Search for the cell housing the specified text and yield its [x, y] center coordinate. 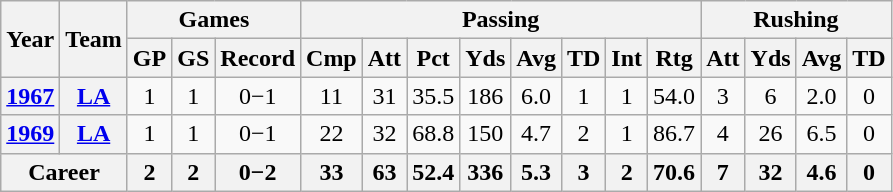
6.5 [822, 134]
54.0 [674, 96]
6 [770, 96]
Passing [501, 20]
336 [486, 172]
Rushing [796, 20]
Games [214, 20]
Record [258, 58]
150 [486, 134]
31 [384, 96]
70.6 [674, 172]
68.8 [434, 134]
GS [194, 58]
4 [723, 134]
Year [30, 39]
86.7 [674, 134]
Team [94, 39]
Pct [434, 58]
11 [332, 96]
22 [332, 134]
7 [723, 172]
4.6 [822, 172]
35.5 [434, 96]
Rtg [674, 58]
1967 [30, 96]
186 [486, 96]
33 [332, 172]
63 [384, 172]
1969 [30, 134]
Cmp [332, 58]
6.0 [536, 96]
Int [627, 58]
52.4 [434, 172]
5.3 [536, 172]
0−2 [258, 172]
4.7 [536, 134]
2.0 [822, 96]
Career [64, 172]
GP [149, 58]
26 [770, 134]
